Detect which cell encompasses the target text, then output its [X, Y] center coordinate. 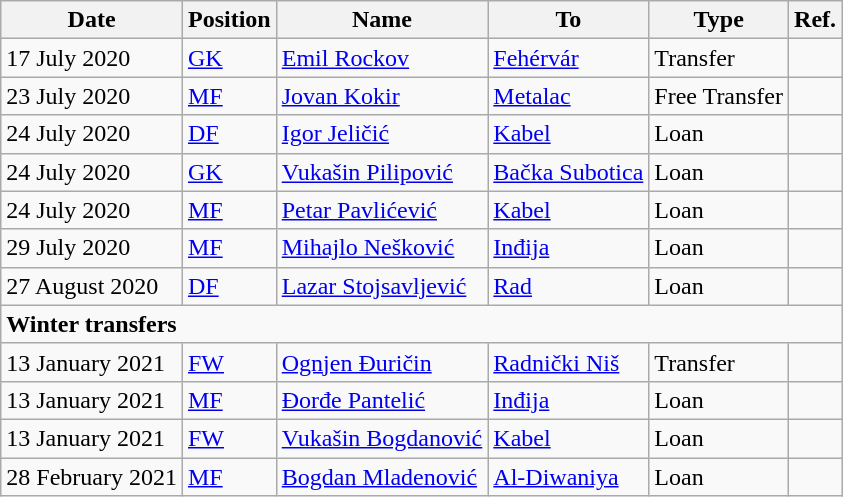
Igor Jeličić [382, 134]
Rad [568, 286]
Bogdan Mladenović [382, 477]
Lazar Stojsavljević [382, 286]
Emil Rockov [382, 58]
Fehérvár [568, 58]
28 February 2021 [92, 477]
To [568, 20]
Winter transfers [422, 324]
27 August 2020 [92, 286]
Vukašin Bogdanović [382, 438]
Free Transfer [719, 96]
Vukašin Pilipović [382, 172]
23 July 2020 [92, 96]
Petar Pavlićević [382, 210]
29 July 2020 [92, 248]
Position [229, 20]
Name [382, 20]
Type [719, 20]
Date [92, 20]
Mihajlo Nešković [382, 248]
Jovan Kokir [382, 96]
Ognjen Đuričin [382, 362]
Bačka Subotica [568, 172]
Al-Diwaniya [568, 477]
Ref. [816, 20]
Đorđe Pantelić [382, 400]
17 July 2020 [92, 58]
Metalac [568, 96]
Radnički Niš [568, 362]
